Capture the cell that displays the provided text and extract its (x, y) central coordinate. 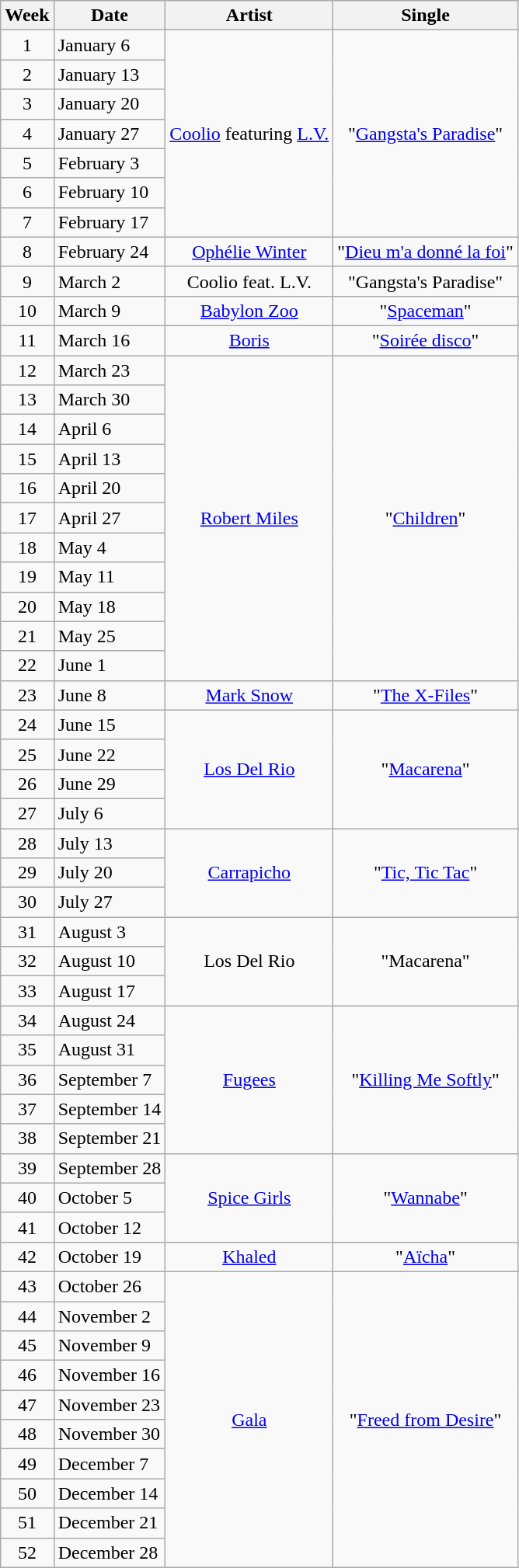
March 30 (110, 400)
40 (27, 1198)
30 (27, 902)
March 2 (110, 281)
December 21 (110, 1523)
August 31 (110, 1050)
48 (27, 1434)
September 28 (110, 1168)
Mark Snow (249, 695)
23 (27, 695)
January 6 (110, 45)
June 29 (110, 784)
9 (27, 281)
43 (27, 1286)
"Freed from Desire" (426, 1420)
16 (27, 488)
Single (426, 16)
47 (27, 1405)
November 9 (110, 1346)
49 (27, 1464)
"Children" (426, 519)
46 (27, 1375)
21 (27, 636)
February 24 (110, 252)
Boris (249, 340)
44 (27, 1316)
October 12 (110, 1227)
December 7 (110, 1464)
22 (27, 666)
28 (27, 843)
34 (27, 1020)
November 23 (110, 1405)
37 (27, 1109)
52 (27, 1552)
January 27 (110, 134)
3 (27, 104)
51 (27, 1523)
January 20 (110, 104)
50 (27, 1493)
36 (27, 1080)
"Soirée disco" (426, 340)
July 20 (110, 873)
Fugees (249, 1080)
14 (27, 429)
"Wannabe" (426, 1198)
April 27 (110, 518)
Robert Miles (249, 519)
"Killing Me Softly" (426, 1080)
June 1 (110, 666)
19 (27, 577)
2 (27, 75)
Babylon Zoo (249, 311)
June 22 (110, 754)
5 (27, 163)
January 13 (110, 75)
November 2 (110, 1316)
33 (27, 991)
26 (27, 784)
"The X-Files" (426, 695)
December 14 (110, 1493)
February 3 (110, 163)
Gala (249, 1420)
Date (110, 16)
"Spaceman" (426, 311)
12 (27, 370)
15 (27, 459)
1 (27, 45)
February 10 (110, 193)
Artist (249, 16)
42 (27, 1257)
20 (27, 607)
7 (27, 222)
39 (27, 1168)
Week (27, 16)
November 30 (110, 1434)
32 (27, 961)
April 6 (110, 429)
Ophélie Winter (249, 252)
October 5 (110, 1198)
June 15 (110, 725)
"Tic, Tic Tac" (426, 872)
Coolio featuring L.V. (249, 134)
41 (27, 1227)
25 (27, 754)
April 13 (110, 459)
Coolio feat. L.V. (249, 281)
Spice Girls (249, 1198)
December 28 (110, 1552)
September 7 (110, 1080)
May 18 (110, 607)
11 (27, 340)
July 6 (110, 813)
Khaled (249, 1257)
8 (27, 252)
27 (27, 813)
May 25 (110, 636)
17 (27, 518)
March 16 (110, 340)
May 11 (110, 577)
18 (27, 548)
13 (27, 400)
6 (27, 193)
July 13 (110, 843)
September 21 (110, 1139)
35 (27, 1050)
August 17 (110, 991)
"Aïcha" (426, 1257)
November 16 (110, 1375)
38 (27, 1139)
4 (27, 134)
May 4 (110, 548)
October 26 (110, 1286)
August 3 (110, 932)
February 17 (110, 222)
August 24 (110, 1020)
Carrapicho (249, 872)
March 23 (110, 370)
July 27 (110, 902)
September 14 (110, 1109)
"Dieu m'a donné la foi" (426, 252)
45 (27, 1346)
April 20 (110, 488)
March 9 (110, 311)
June 8 (110, 695)
10 (27, 311)
24 (27, 725)
29 (27, 873)
31 (27, 932)
October 19 (110, 1257)
August 10 (110, 961)
